Provide the [x, y] coordinate of the cell's center where the given text is located.  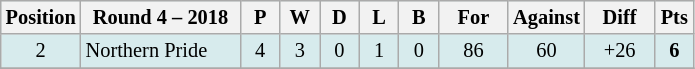
For [474, 17]
W [300, 17]
Diff [620, 17]
Round 4 – 2018 [161, 17]
4 [260, 51]
86 [474, 51]
+26 [620, 51]
Position [41, 17]
1 [379, 51]
6 [674, 51]
Against [546, 17]
Northern Pride [161, 51]
P [260, 17]
D [340, 17]
2 [41, 51]
60 [546, 51]
L [379, 17]
B [419, 17]
3 [300, 51]
Pts [674, 17]
